Pinpoint the cell where the given text exists, returning its (X, Y) midpoint coordinate. 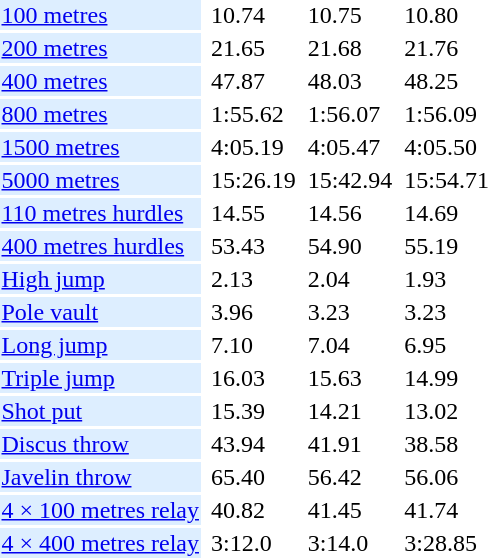
Javelin throw (100, 477)
14.56 (350, 213)
800 metres (100, 114)
100 metres (100, 15)
Long jump (100, 345)
47.87 (253, 81)
7.10 (253, 345)
2.13 (253, 279)
41.45 (350, 510)
4:05.47 (350, 147)
2.04 (350, 279)
15:42.94 (350, 180)
1:55.62 (253, 114)
Discus throw (100, 444)
1500 metres (100, 147)
High jump (100, 279)
16.03 (253, 378)
14.55 (253, 213)
110 metres hurdles (100, 213)
14.21 (350, 411)
15:26.19 (253, 180)
65.40 (253, 477)
5000 metres (100, 180)
21.68 (350, 48)
3.96 (253, 312)
200 metres (100, 48)
400 metres (100, 81)
15.39 (253, 411)
3:12.0 (253, 543)
41.91 (350, 444)
3:14.0 (350, 543)
4 × 100 metres relay (100, 510)
48.03 (350, 81)
Shot put (100, 411)
54.90 (350, 246)
Triple jump (100, 378)
1:56.07 (350, 114)
400 metres hurdles (100, 246)
4 × 400 metres relay (100, 543)
40.82 (253, 510)
56.42 (350, 477)
7.04 (350, 345)
4:05.19 (253, 147)
43.94 (253, 444)
21.65 (253, 48)
15.63 (350, 378)
10.74 (253, 15)
Pole vault (100, 312)
53.43 (253, 246)
3.23 (350, 312)
10.75 (350, 15)
